Determine the [X, Y] coordinate at the center of the cell enclosing the given text.  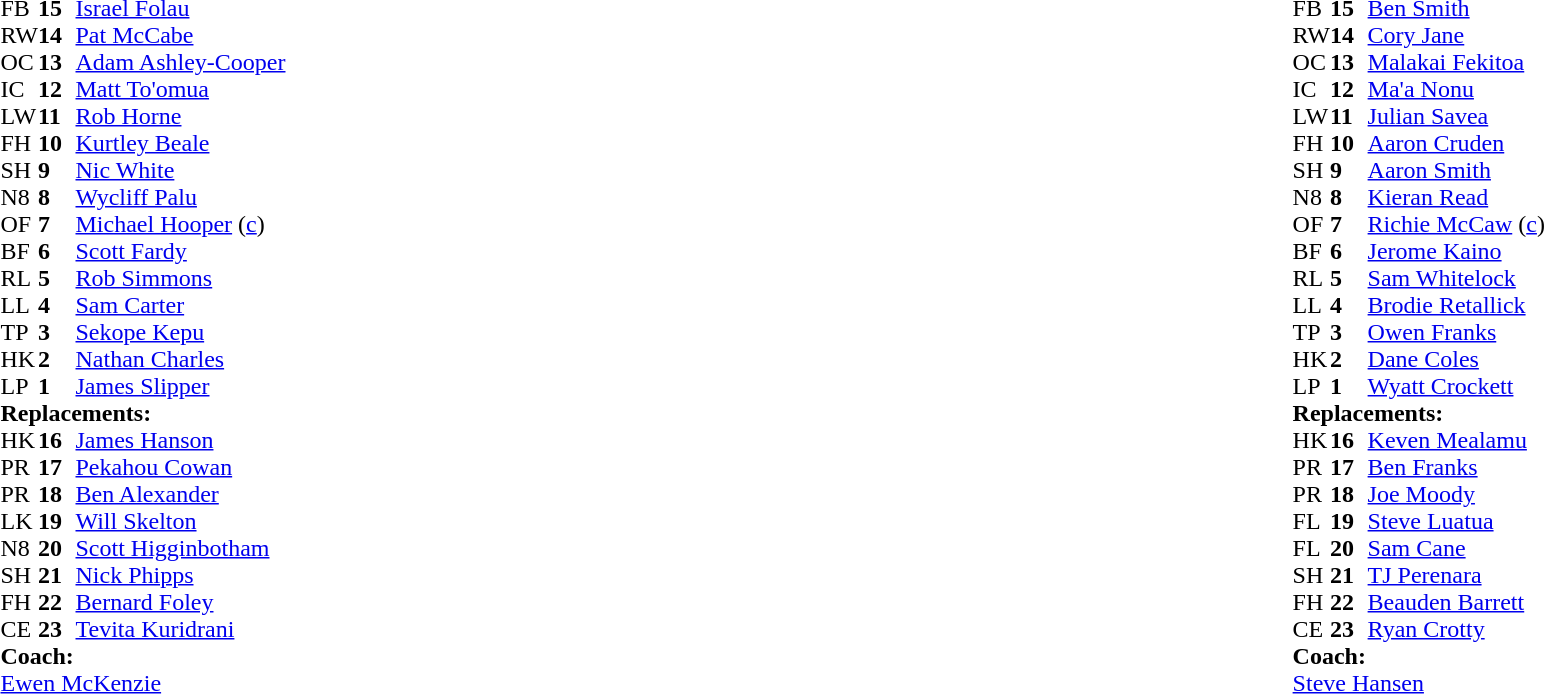
James Slipper [181, 386]
Nathan Charles [181, 360]
Pat McCabe [181, 36]
Pekahou Cowan [181, 468]
James Hanson [181, 440]
Rob Horne [181, 116]
Wycliff Palu [181, 198]
Ben Alexander [181, 494]
Will Skelton [181, 522]
Tevita Kuridrani [181, 630]
Bernard Foley [181, 602]
Matt To'omua [181, 90]
Adam Ashley-Cooper [181, 62]
Sekope Kepu [181, 332]
Kurtley Beale [181, 144]
Nick Phipps [181, 576]
Scott Higginbotham [181, 548]
Michael Hooper (c) [181, 224]
LK [19, 522]
Scott Fardy [181, 252]
Nic White [181, 170]
Rob Simmons [181, 278]
Sam Carter [181, 306]
Replacements: [142, 414]
Coach: [142, 656]
